Output the (X, Y) coordinate of the center of the cell containing the given text.  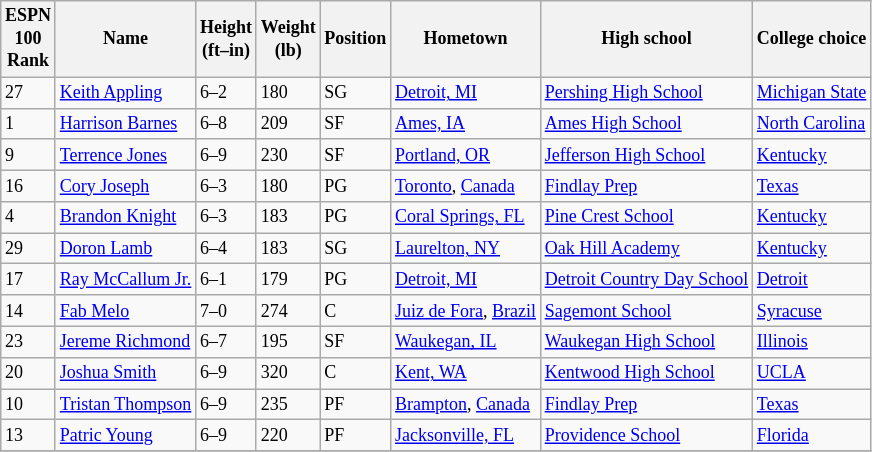
Patric Young (125, 436)
Jefferson High School (646, 154)
179 (288, 280)
North Carolina (812, 124)
10 (28, 404)
13 (28, 436)
UCLA (812, 372)
Ray McCallum Jr. (125, 280)
Hometown (466, 39)
Oak Hill Academy (646, 248)
14 (28, 310)
6–1 (226, 280)
ESPN 100 Rank (28, 39)
Florida (812, 436)
320 (288, 372)
27 (28, 92)
Kent, WA (466, 372)
6–8 (226, 124)
6–2 (226, 92)
Kentwood High School (646, 372)
Laurelton, NY (466, 248)
230 (288, 154)
Keith Appling (125, 92)
Cory Joseph (125, 186)
220 (288, 436)
Illinois (812, 342)
Weight(lb) (288, 39)
Syracuse (812, 310)
Brandon Knight (125, 218)
Ames, IA (466, 124)
Harrison Barnes (125, 124)
1 (28, 124)
Coral Springs, FL (466, 218)
Terrence Jones (125, 154)
Sagemont School (646, 310)
Toronto, Canada (466, 186)
Michigan State (812, 92)
17 (28, 280)
Pine Crest School (646, 218)
Name (125, 39)
Brampton, Canada (466, 404)
Juiz de Fora, Brazil (466, 310)
Tristan Thompson (125, 404)
7–0 (226, 310)
College choice (812, 39)
Portland, OR (466, 154)
29 (28, 248)
Waukegan, IL (466, 342)
4 (28, 218)
6–4 (226, 248)
Joshua Smith (125, 372)
Fab Melo (125, 310)
6–7 (226, 342)
Detroit (812, 280)
195 (288, 342)
Detroit Country Day School (646, 280)
209 (288, 124)
16 (28, 186)
Providence School (646, 436)
Position (356, 39)
Doron Lamb (125, 248)
Height(ft–in) (226, 39)
20 (28, 372)
Ames High School (646, 124)
Jereme Richmond (125, 342)
274 (288, 310)
9 (28, 154)
Waukegan High School (646, 342)
Pershing High School (646, 92)
Jacksonville, FL (466, 436)
235 (288, 404)
High school (646, 39)
23 (28, 342)
